Search for the cell housing the specified text and yield its (x, y) center coordinate. 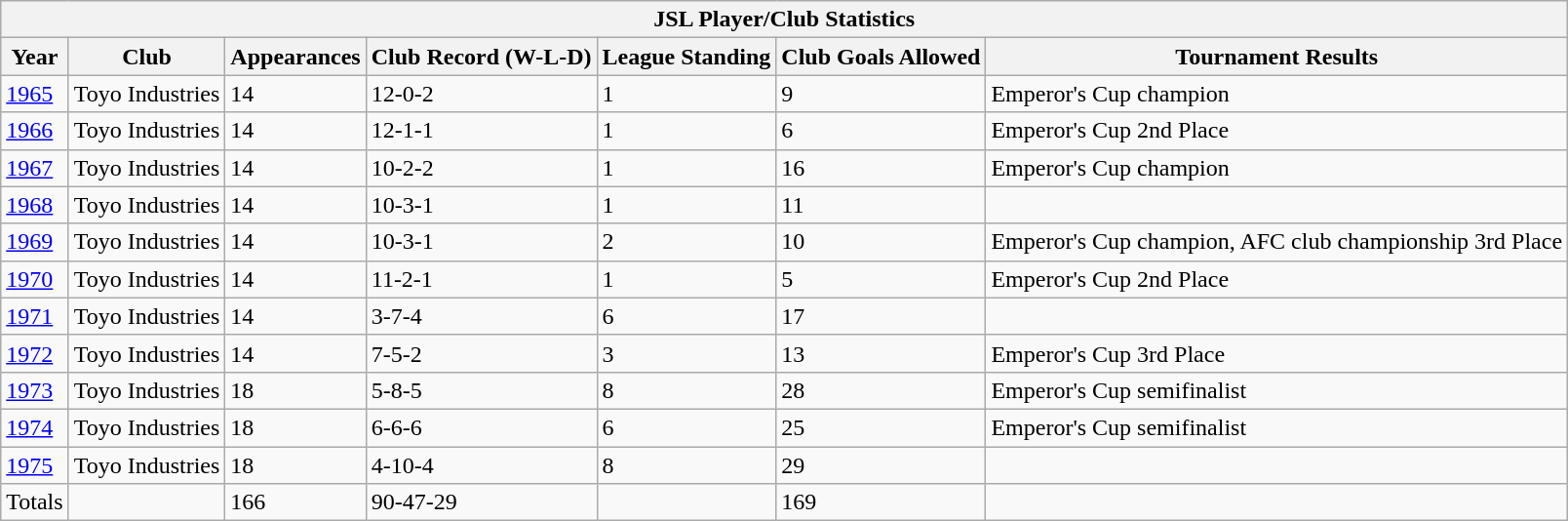
4-10-4 (482, 465)
169 (882, 502)
13 (882, 353)
29 (882, 465)
Totals (35, 502)
1971 (35, 316)
Tournament Results (1277, 57)
10 (882, 242)
1970 (35, 279)
3 (686, 353)
1974 (35, 427)
9 (882, 94)
1966 (35, 131)
10-2-2 (482, 168)
Emperor's Cup 3rd Place (1277, 353)
1968 (35, 205)
Club Record (W-L-D) (482, 57)
5 (882, 279)
3-7-4 (482, 316)
Emperor's Cup champion, AFC club championship 3rd Place (1277, 242)
Year (35, 57)
Club Goals Allowed (882, 57)
5-8-5 (482, 390)
1972 (35, 353)
7-5-2 (482, 353)
1967 (35, 168)
28 (882, 390)
11-2-1 (482, 279)
1973 (35, 390)
2 (686, 242)
Appearances (295, 57)
16 (882, 168)
25 (882, 427)
1975 (35, 465)
1969 (35, 242)
90-47-29 (482, 502)
JSL Player/Club Statistics (784, 20)
Club (146, 57)
166 (295, 502)
12-1-1 (482, 131)
1965 (35, 94)
6-6-6 (482, 427)
11 (882, 205)
12-0-2 (482, 94)
17 (882, 316)
League Standing (686, 57)
